For the text-containing cell, return its midpoint in (X, Y) coordinate format. 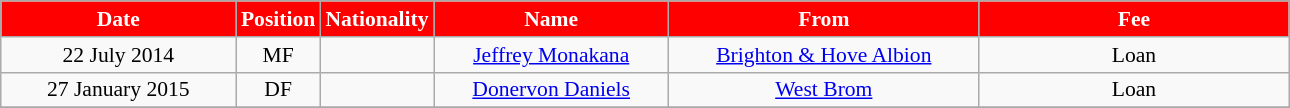
Brighton & Hove Albion (824, 55)
Fee (1134, 19)
From (824, 19)
West Brom (824, 90)
Date (118, 19)
Name (552, 19)
MF (278, 55)
Donervon Daniels (552, 90)
Jeffrey Monakana (552, 55)
DF (278, 90)
27 January 2015 (118, 90)
22 July 2014 (118, 55)
Nationality (376, 19)
Position (278, 19)
